Determine the (x, y) coordinate at the center of the cell enclosing the given text.  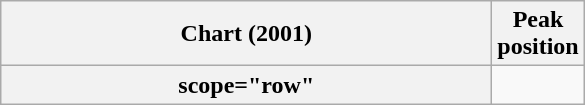
Peakposition (538, 34)
Chart (2001) (246, 34)
scope="row" (246, 85)
